Detect which cell encompasses the target text, then output its [X, Y] center coordinate. 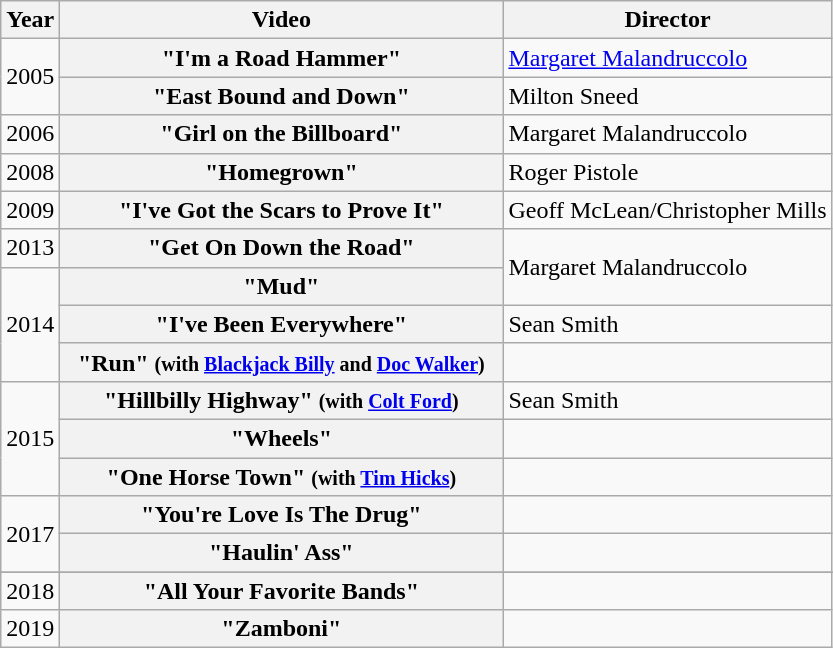
"East Bound and Down" [282, 96]
"All Your Favorite Bands" [282, 591]
2015 [30, 438]
2006 [30, 134]
"Run" (with Blackjack Billy and Doc Walker) [282, 362]
"Girl on the Billboard" [282, 134]
"Get On Down the Road" [282, 248]
Roger Pistole [668, 172]
"Wheels" [282, 438]
Year [30, 20]
2009 [30, 210]
2013 [30, 248]
"One Horse Town" (with Tim Hicks) [282, 477]
"Haulin' Ass" [282, 553]
2019 [30, 629]
"I've Got the Scars to Prove It" [282, 210]
"I'm a Road Hammer" [282, 58]
"Mud" [282, 286]
"Zamboni" [282, 629]
"Homegrown" [282, 172]
2017 [30, 534]
Director [668, 20]
2008 [30, 172]
"I've Been Everywhere" [282, 324]
"Hillbilly Highway" (with Colt Ford) [282, 400]
"You're Love Is The Drug" [282, 515]
Video [282, 20]
2018 [30, 591]
Geoff McLean/Christopher Mills [668, 210]
Milton Sneed [668, 96]
2014 [30, 324]
2005 [30, 77]
